Identify which cell holds the provided text, then report its (X, Y) central coordinate. 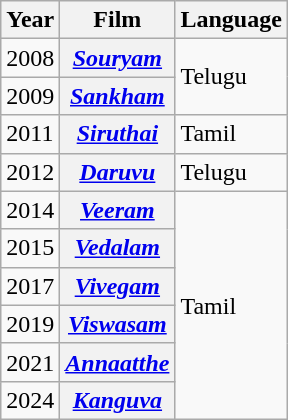
Daruvu (118, 172)
Kanguva (118, 400)
2019 (30, 324)
2008 (30, 58)
Vivegam (118, 286)
Year (30, 20)
2021 (30, 362)
2009 (30, 96)
Film (118, 20)
Siruthai (118, 134)
2011 (30, 134)
Veeram (118, 210)
Language (231, 20)
2014 (30, 210)
Viswasam (118, 324)
2024 (30, 400)
Souryam (118, 58)
Annaatthe (118, 362)
2012 (30, 172)
Vedalam (118, 248)
2017 (30, 286)
Sankham (118, 96)
2015 (30, 248)
